Detect which cell encompasses the target text, then output its [x, y] center coordinate. 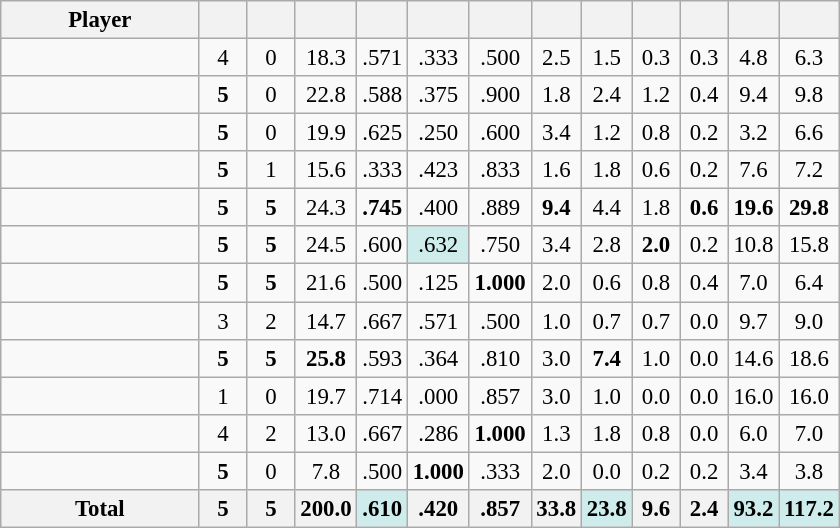
.286 [438, 433]
7.2 [810, 170]
.632 [438, 245]
2.8 [607, 245]
33.8 [556, 509]
6.4 [810, 283]
.588 [382, 95]
4.8 [753, 58]
15.6 [326, 170]
.610 [382, 509]
.423 [438, 170]
3 [223, 321]
.375 [438, 95]
6.3 [810, 58]
9.6 [656, 509]
6.0 [753, 433]
19.9 [326, 133]
117.2 [810, 509]
10.8 [753, 245]
.364 [438, 358]
93.2 [753, 509]
7.8 [326, 471]
.745 [382, 208]
19.6 [753, 208]
3.8 [810, 471]
.250 [438, 133]
1.3 [556, 433]
3.2 [753, 133]
14.6 [753, 358]
.593 [382, 358]
.889 [500, 208]
18.3 [326, 58]
.833 [500, 170]
7.4 [607, 358]
29.8 [810, 208]
200.0 [326, 509]
.900 [500, 95]
9.0 [810, 321]
1.6 [556, 170]
.400 [438, 208]
.420 [438, 509]
2.5 [556, 58]
15.8 [810, 245]
7.6 [753, 170]
4.4 [607, 208]
.125 [438, 283]
.810 [500, 358]
.625 [382, 133]
23.8 [607, 509]
24.5 [326, 245]
18.6 [810, 358]
25.8 [326, 358]
Total [100, 509]
22.8 [326, 95]
9.7 [753, 321]
6.6 [810, 133]
Player [100, 20]
9.8 [810, 95]
13.0 [326, 433]
.000 [438, 396]
24.3 [326, 208]
19.7 [326, 396]
1.5 [607, 58]
.750 [500, 245]
14.7 [326, 321]
21.6 [326, 283]
.714 [382, 396]
